Find where the given text appears and provide that cell's center as [x, y] coordinate. 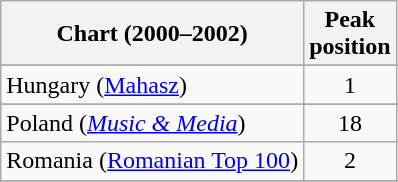
2 [350, 161]
18 [350, 123]
Hungary (Mahasz) [152, 85]
Peakposition [350, 34]
Romania (Romanian Top 100) [152, 161]
Poland (Music & Media) [152, 123]
Chart (2000–2002) [152, 34]
1 [350, 85]
